Determine the [X, Y] coordinate at the center of the cell enclosing the given text.  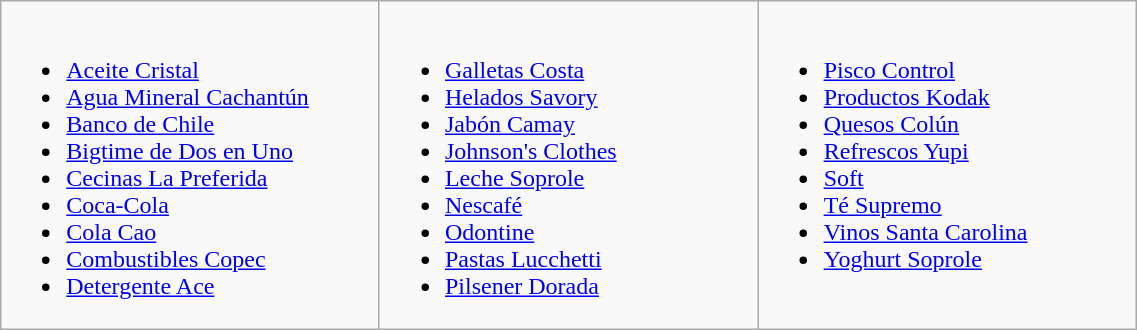
Aceite CristalAgua Mineral CachantúnBanco de ChileBigtime de Dos en UnoCecinas La PreferidaCoca-ColaCola CaoCombustibles CopecDetergente Ace [190, 166]
Galletas CostaHelados SavoryJabón CamayJohnson's ClothesLeche SoproleNescaféOdontinePastas LucchettiPilsener Dorada [568, 166]
Pisco ControlProductos KodakQuesos ColúnRefrescos YupiSoftTé SupremoVinos Santa CarolinaYoghurt Soprole [948, 166]
